Determine the (x, y) coordinate at the center of the cell enclosing the given text.  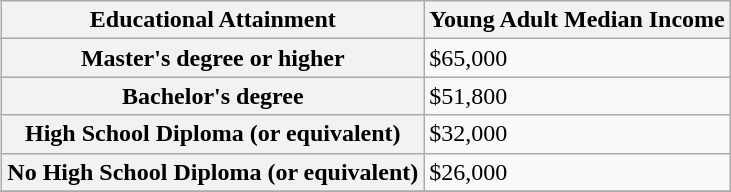
No High School Diploma (or equivalent) (213, 172)
Bachelor's degree (213, 96)
Master's degree or higher (213, 58)
Young Adult Median Income (577, 20)
Educational Attainment (213, 20)
$26,000 (577, 172)
$32,000 (577, 134)
$65,000 (577, 58)
High School Diploma (or equivalent) (213, 134)
$51,800 (577, 96)
